Extract the (X, Y) coordinate from the center of the cell holding the provided text.  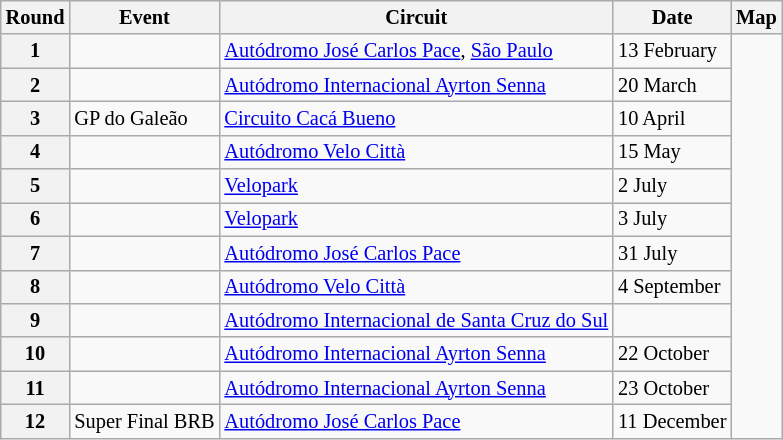
1 (36, 51)
31 July (672, 253)
Map (756, 17)
Event (144, 17)
10 (36, 354)
2 July (672, 186)
10 April (672, 118)
4 (36, 152)
9 (36, 320)
Circuito Cacá Bueno (416, 118)
23 October (672, 388)
20 March (672, 85)
7 (36, 253)
12 (36, 421)
3 (36, 118)
Super Final BRB (144, 421)
GP do Galeão (144, 118)
6 (36, 219)
2 (36, 85)
8 (36, 287)
15 May (672, 152)
3 July (672, 219)
22 October (672, 354)
11 (36, 388)
11 December (672, 421)
4 September (672, 287)
13 February (672, 51)
Date (672, 17)
5 (36, 186)
Round (36, 17)
Circuit (416, 17)
Autódromo José Carlos Pace, São Paulo (416, 51)
Autódromo Internacional de Santa Cruz do Sul (416, 320)
